Output the (X, Y) coordinate of the center of the cell containing the given text.  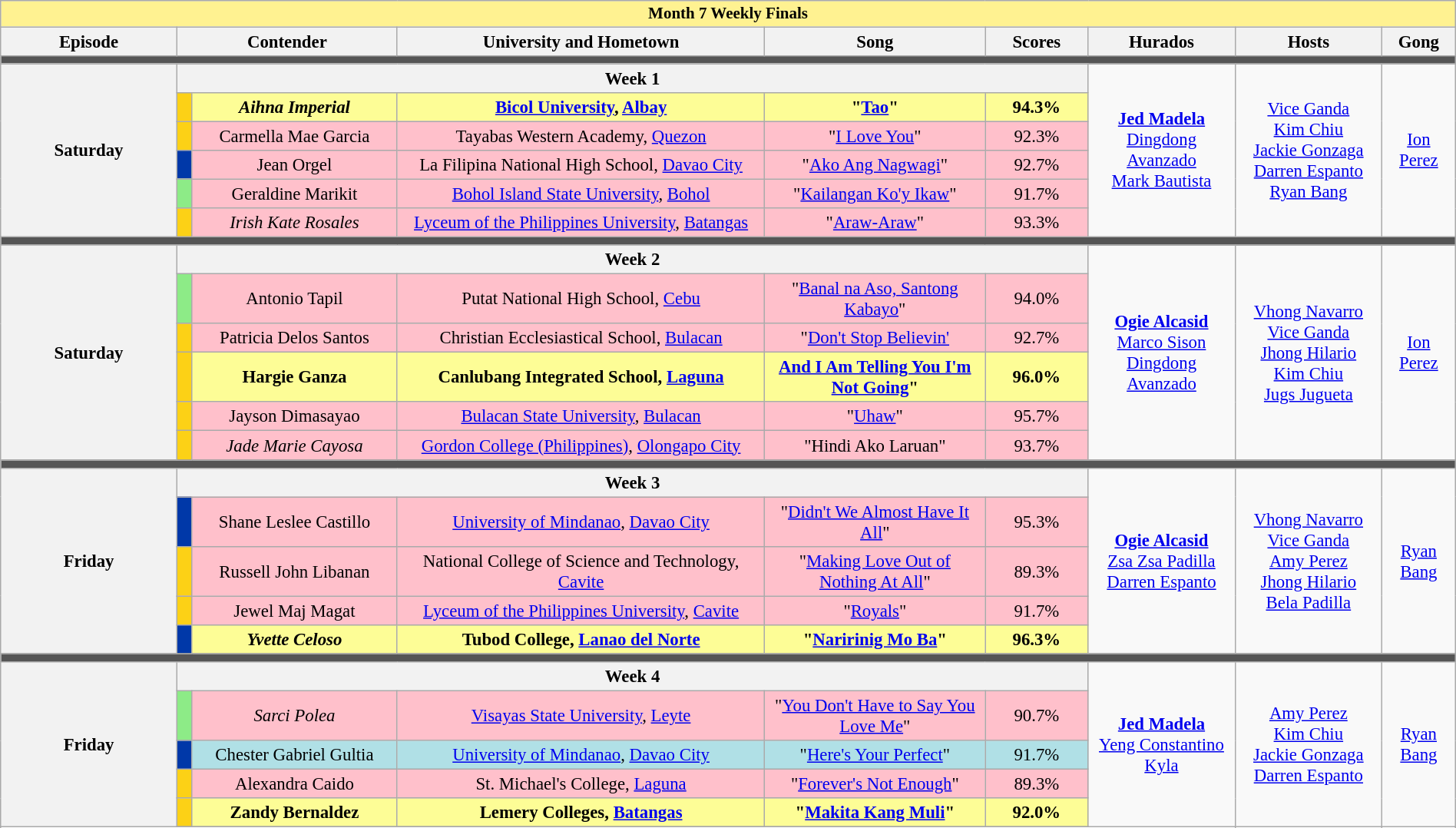
94.3% (1037, 108)
Shane Leslee Castillo (294, 522)
92.3% (1037, 136)
Amy PerezKim ChiuJackie GonzagaDarren Espanto (1309, 745)
Aihna Imperial (294, 108)
Canlubang Integrated School, Laguna (581, 378)
"You Don't Have to Say You Love Me" (875, 716)
Week 3 (632, 482)
Vice GandaKim ChiuJackie GonzagaDarren EspantoRyan Bang (1309, 151)
90.7% (1037, 716)
And I Am Telling You I'm Not Going" (875, 378)
Hosts (1309, 41)
"Making Love Out of Nothing At All" (875, 571)
Alexandra Caido (294, 784)
"Royals" (875, 611)
Bohol Island State University, Bohol (581, 194)
93.7% (1037, 445)
Chester Gabriel Gultia (294, 755)
Scores (1037, 41)
Hurados (1161, 41)
St. Michael's College, Laguna (581, 784)
Tubod College, Lanao del Norte (581, 640)
Ogie AlcasidMarco SisonDingdong Avanzado (1161, 353)
Month 7 Weekly Finals (728, 14)
Geraldine Marikit (294, 194)
"Naririnig Mo Ba" (875, 640)
Yvette Celoso (294, 640)
Jayson Dimasayao (294, 417)
National College of Science and Technology, Cavite (581, 571)
Bicol University, Albay (581, 108)
96.0% (1037, 378)
Gordon College (Philippines), Olongapo City (581, 445)
Jean Orgel (294, 165)
"Forever's Not Enough" (875, 784)
Vhong NavarroVice GandaAmy PerezJhong HilarioBela Padilla (1309, 561)
"Makita Kang Muli" (875, 813)
96.3% (1037, 640)
"Don't Stop Believin' (875, 338)
Russell John Libanan (294, 571)
"Didn't We Almost Have It All" (875, 522)
Tayabas Western Academy, Quezon (581, 136)
"Ako Ang Nagwagi" (875, 165)
Week 1 (632, 78)
Week 2 (632, 260)
La Filipina National High School, Davao City (581, 165)
"I Love You" (875, 136)
Gong (1419, 41)
"Banal na Aso, Santong Kabayo" (875, 300)
Patricia Delos Santos (294, 338)
Putat National High School, Cebu (581, 300)
Christian Ecclesiastical School, Bulacan (581, 338)
Vhong NavarroVice GandaJhong HilarioKim ChiuJugs Jugueta (1309, 353)
"Here's Your Perfect" (875, 755)
Song (875, 41)
Lemery Colleges, Batangas (581, 813)
Jewel Maj Magat (294, 611)
Week 4 (632, 677)
93.3% (1037, 223)
Hargie Ganza (294, 378)
University and Hometown (581, 41)
Zandy Bernaldez (294, 813)
Visayas State University, Leyte (581, 716)
Lyceum of the Philippines University, Cavite (581, 611)
"Hindi Ako Laruan" (875, 445)
95.3% (1037, 522)
Jed MadelaDingdong AvanzadoMark Bautista (1161, 151)
"Araw-Araw" (875, 223)
Jed MadelaYeng ConstantinoKyla (1161, 745)
Antonio Tapil (294, 300)
Contender (287, 41)
"Uhaw" (875, 417)
95.7% (1037, 417)
Carmella Mae Garcia (294, 136)
Jade Marie Cayosa (294, 445)
"Tao" (875, 108)
Irish Kate Rosales (294, 223)
92.0% (1037, 813)
Episode (89, 41)
Bulacan State University, Bulacan (581, 417)
"Kailangan Ko'y Ikaw" (875, 194)
Ogie AlcasidZsa Zsa PadillaDarren Espanto (1161, 561)
Sarci Polea (294, 716)
94.0% (1037, 300)
Lyceum of the Philippines University, Batangas (581, 223)
